Scan for the cell matching the given text and deliver its (X, Y) coordinate at center. 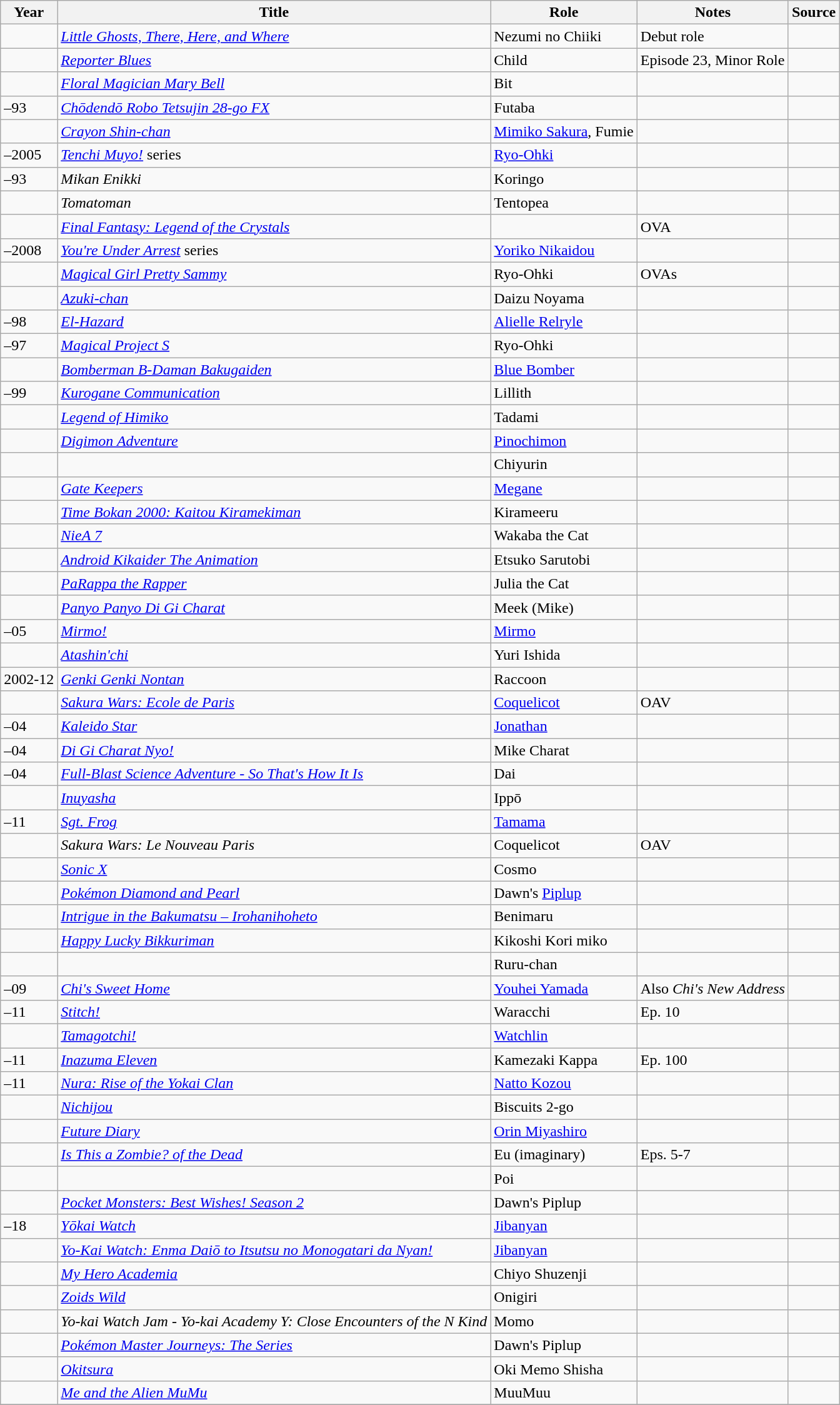
–2005 (29, 155)
Intrigue in the Bakumatsu – Irohanihoheto (274, 917)
Azuki-chan (274, 298)
Child (564, 60)
Android Kikaider The Animation (274, 560)
Meek (Mike) (564, 607)
Megane (564, 488)
Legend of Himiko (274, 417)
Mikan Enikki (274, 179)
Tamama (564, 822)
Yōkai Watch (274, 1226)
Raccoon (564, 678)
Nezumi no Chiiki (564, 36)
Ruru-chan (564, 964)
Crayon Shin-chan (274, 131)
Wakaba the Cat (564, 536)
Kurogane Communication (274, 393)
Chiyurin (564, 465)
Yuri Ishida (564, 655)
–2008 (29, 250)
Kirameeru (564, 512)
2002-12 (29, 678)
Year (29, 13)
Me and the Alien MuMu (274, 1392)
Bit (564, 84)
Atashin'chi (274, 655)
Kaleido Star (274, 727)
Mirmo (564, 631)
Okitsura (274, 1369)
Role (564, 13)
Full-Blast Science Adventure - So That's How It Is (274, 774)
Tomatoman (274, 203)
Stitch! (274, 1012)
Chōdendō Robo Tetsujin 28-go FX (274, 108)
–05 (29, 631)
OVA (712, 226)
Cosmo (564, 869)
Nura: Rise of the Yokai Clan (274, 1084)
Yo-kai Watch Jam - Yo-kai Academy Y: Close Encounters of the N Kind (274, 1321)
Futaba (564, 108)
Panyo Panyo Di Gi Charat (274, 607)
Magical Girl Pretty Sammy (274, 274)
Julia the Cat (564, 583)
–18 (29, 1226)
Pokémon Diamond and Pearl (274, 893)
Mike Charat (564, 750)
Time Bokan 2000: Kaitou Kiramekiman (274, 512)
Magical Project S (274, 346)
NieA 7 (274, 536)
Sakura Wars: Ecole de Paris (274, 703)
Gate Keepers (274, 488)
Orin Miyashiro (564, 1131)
El-Hazard (274, 322)
Watchlin (564, 1035)
Koringo (564, 179)
Jonathan (564, 727)
Dai (564, 774)
Bomberman B-Daman Bakugaiden (274, 370)
Tenchi Muyo! series (274, 155)
Episode 23, Minor Role (712, 60)
MuuMuu (564, 1392)
Inazuma Eleven (274, 1060)
Ippō (564, 798)
Youhei Yamada (564, 988)
Tamagotchi! (274, 1035)
Sakura Wars: Le Nouveau Paris (274, 845)
Etsuko Sarutobi (564, 560)
Poi (564, 1179)
Also Chi's New Address (712, 988)
Source (814, 13)
Pinochimon (564, 441)
Momo (564, 1321)
Biscuits 2-go (564, 1107)
Pocket Monsters: Best Wishes! Season 2 (274, 1202)
–97 (29, 346)
Zoids Wild (274, 1297)
Inuyasha (274, 798)
Happy Lucky Bikkuriman (274, 940)
Final Fantasy: Legend of the Crystals (274, 226)
Kamezaki Kappa (564, 1060)
Alielle Relryle (564, 322)
Oki Memo Shisha (564, 1369)
Genki Genki Nontan (274, 678)
Benimaru (564, 917)
Pokémon Master Journeys: The Series (274, 1345)
Nichijou (274, 1107)
Kikoshi Kori miko (564, 940)
Ep. 10 (712, 1012)
Mirmo! (274, 631)
Yoriko Nikaidou (564, 250)
Tentopea (564, 203)
Sonic X (274, 869)
Blue Bomber (564, 370)
Reporter Blues (274, 60)
Yo-Kai Watch: Enma Daiō to Itsutsu no Monogatari da Nyan! (274, 1250)
Natto Kozou (564, 1084)
Debut role (712, 36)
Eps. 5-7 (712, 1155)
Digimon Adventure (274, 441)
Title (274, 13)
Future Diary (274, 1131)
Waracchi (564, 1012)
Ep. 100 (712, 1060)
Chiyo Shuzenji (564, 1274)
Is This a Zombie? of the Dead (274, 1155)
OVAs (712, 274)
Tadami (564, 417)
Di Gi Charat Nyo! (274, 750)
Lillith (564, 393)
Daizu Noyama (564, 298)
–09 (29, 988)
Mimiko Sakura, Fumie (564, 131)
You're Under Arrest series (274, 250)
Sgt. Frog (274, 822)
–99 (29, 393)
My Hero Academia (274, 1274)
Notes (712, 13)
Floral Magician Mary Bell (274, 84)
–98 (29, 322)
Eu (imaginary) (564, 1155)
PaRappa the Rapper (274, 583)
Chi's Sweet Home (274, 988)
Little Ghosts, There, Here, and Where (274, 36)
Onigiri (564, 1297)
